Return the (X, Y) coordinate for the center point of the cell that contains the specified text.  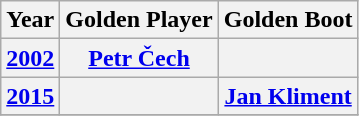
2015 (30, 96)
Jan Kliment (288, 96)
Year (30, 20)
2002 (30, 58)
Petr Čech (139, 58)
Golden Player (139, 20)
Golden Boot (288, 20)
